Determine the (x, y) coordinate at the center of the cell enclosing the given text.  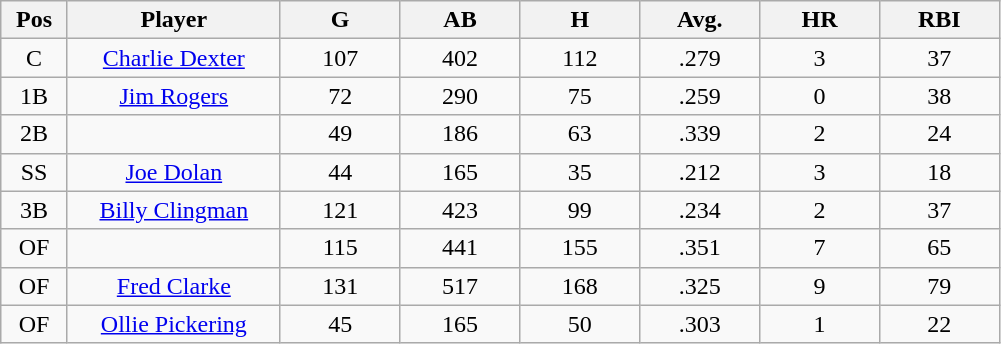
79 (939, 286)
290 (460, 96)
Avg. (700, 20)
402 (460, 58)
.325 (700, 286)
35 (580, 172)
107 (340, 58)
SS (34, 172)
441 (460, 248)
423 (460, 210)
65 (939, 248)
Billy Clingman (174, 210)
Pos (34, 20)
C (34, 58)
24 (939, 134)
.339 (700, 134)
.279 (700, 58)
9 (820, 286)
HR (820, 20)
1B (34, 96)
45 (340, 324)
2B (34, 134)
1 (820, 324)
G (340, 20)
22 (939, 324)
H (580, 20)
7 (820, 248)
49 (340, 134)
.351 (700, 248)
.234 (700, 210)
155 (580, 248)
Joe Dolan (174, 172)
Jim Rogers (174, 96)
168 (580, 286)
72 (340, 96)
99 (580, 210)
.259 (700, 96)
112 (580, 58)
75 (580, 96)
RBI (939, 20)
115 (340, 248)
517 (460, 286)
Fred Clarke (174, 286)
44 (340, 172)
186 (460, 134)
121 (340, 210)
131 (340, 286)
38 (939, 96)
AB (460, 20)
0 (820, 96)
63 (580, 134)
18 (939, 172)
Player (174, 20)
.303 (700, 324)
50 (580, 324)
Charlie Dexter (174, 58)
Ollie Pickering (174, 324)
.212 (700, 172)
3B (34, 210)
